Extract the [x, y] coordinate from the center of the cell holding the provided text.  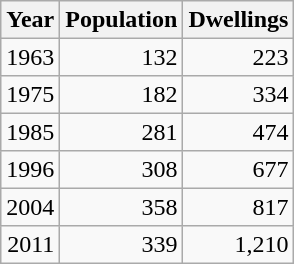
2011 [30, 244]
339 [122, 244]
474 [238, 132]
1963 [30, 56]
1975 [30, 94]
817 [238, 206]
1996 [30, 170]
132 [122, 56]
334 [238, 94]
358 [122, 206]
1985 [30, 132]
677 [238, 170]
223 [238, 56]
1,210 [238, 244]
Population [122, 20]
2004 [30, 206]
Dwellings [238, 20]
281 [122, 132]
308 [122, 170]
Year [30, 20]
182 [122, 94]
